Provide the [x, y] coordinate of the cell's center where the given text is located.  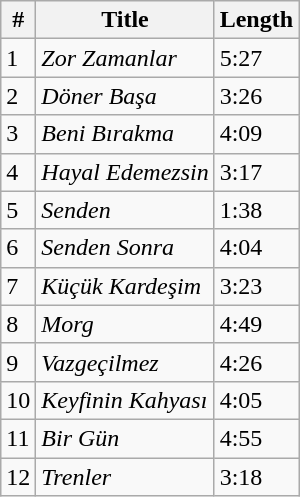
6 [18, 248]
Title [125, 20]
3:26 [256, 96]
5:27 [256, 58]
12 [18, 477]
4:26 [256, 362]
7 [18, 286]
Beni Bırakma [125, 134]
10 [18, 400]
2 [18, 96]
4:05 [256, 400]
3:23 [256, 286]
4 [18, 172]
Zor Zamanlar [125, 58]
4:04 [256, 248]
Vazgeçilmez [125, 362]
3 [18, 134]
11 [18, 438]
Morg [125, 324]
8 [18, 324]
9 [18, 362]
4:09 [256, 134]
3:18 [256, 477]
1:38 [256, 210]
Döner Başa [125, 96]
5 [18, 210]
Trenler [125, 477]
Hayal Edemezsin [125, 172]
Bir Gün [125, 438]
Senden Sonra [125, 248]
# [18, 20]
Senden [125, 210]
Length [256, 20]
3:17 [256, 172]
Keyfinin Kahyası [125, 400]
Küçük Kardeşim [125, 286]
4:55 [256, 438]
4:49 [256, 324]
1 [18, 58]
